For the text-containing cell, return its midpoint in [x, y] coordinate format. 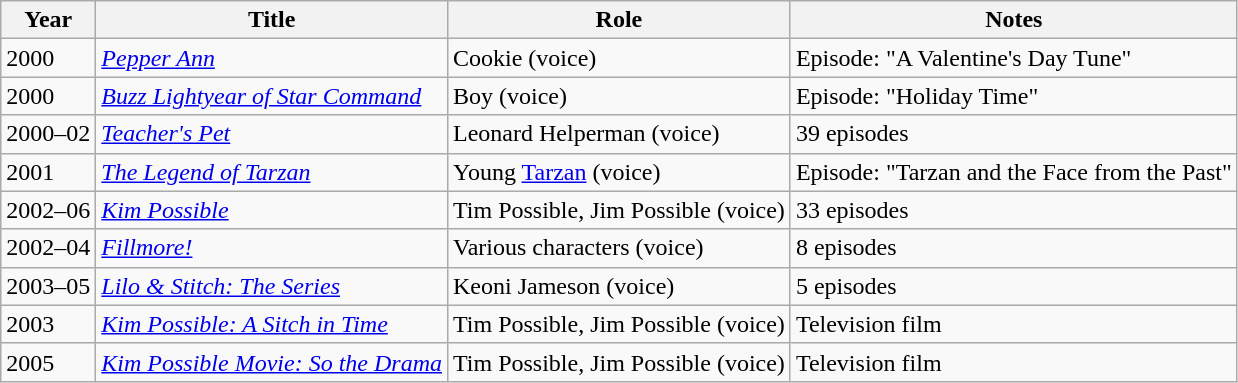
2003–05 [48, 286]
2000–02 [48, 134]
Young Tarzan (voice) [618, 172]
2003 [48, 324]
Episode: "A Valentine's Day Tune" [1014, 58]
The Legend of Tarzan [272, 172]
39 episodes [1014, 134]
Pepper Ann [272, 58]
Episode: "Tarzan and the Face from the Past" [1014, 172]
Year [48, 20]
Cookie (voice) [618, 58]
Title [272, 20]
Fillmore! [272, 248]
Kim Possible [272, 210]
2001 [48, 172]
8 episodes [1014, 248]
Role [618, 20]
5 episodes [1014, 286]
2002–06 [48, 210]
Boy (voice) [618, 96]
Various characters (voice) [618, 248]
Teacher's Pet [272, 134]
Notes [1014, 20]
Lilo & Stitch: The Series [272, 286]
Keoni Jameson (voice) [618, 286]
Buzz Lightyear of Star Command [272, 96]
Kim Possible Movie: So the Drama [272, 362]
2002–04 [48, 248]
Kim Possible: A Sitch in Time [272, 324]
Episode: "Holiday Time" [1014, 96]
33 episodes [1014, 210]
Leonard Helperman (voice) [618, 134]
2005 [48, 362]
